Return (X, Y) of the center of cell containing provided text 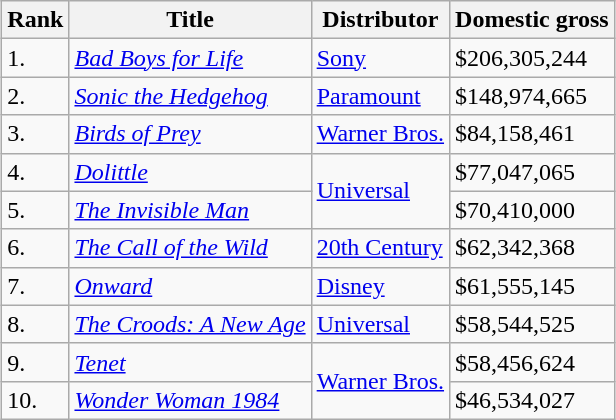
$58,544,525 (532, 324)
$206,305,244 (532, 58)
$148,974,665 (532, 96)
$46,534,027 (532, 400)
8. (36, 324)
4. (36, 172)
The Call of the Wild (190, 248)
Distributor (380, 20)
Onward (190, 286)
Birds of Prey (190, 134)
Sony (380, 58)
Domestic gross (532, 20)
10. (36, 400)
6. (36, 248)
The Invisible Man (190, 210)
$61,555,145 (532, 286)
2. (36, 96)
1. (36, 58)
Wonder Woman 1984 (190, 400)
Sonic the Hedgehog (190, 96)
Dolittle (190, 172)
Bad Boys for Life (190, 58)
Rank (36, 20)
Tenet (190, 362)
Title (190, 20)
$62,342,368 (532, 248)
$77,047,065 (532, 172)
Paramount (380, 96)
20th Century (380, 248)
9. (36, 362)
5. (36, 210)
$70,410,000 (532, 210)
3. (36, 134)
7. (36, 286)
$58,456,624 (532, 362)
$84,158,461 (532, 134)
The Croods: A New Age (190, 324)
Disney (380, 286)
